For the text-containing cell, return its midpoint in (X, Y) coordinate format. 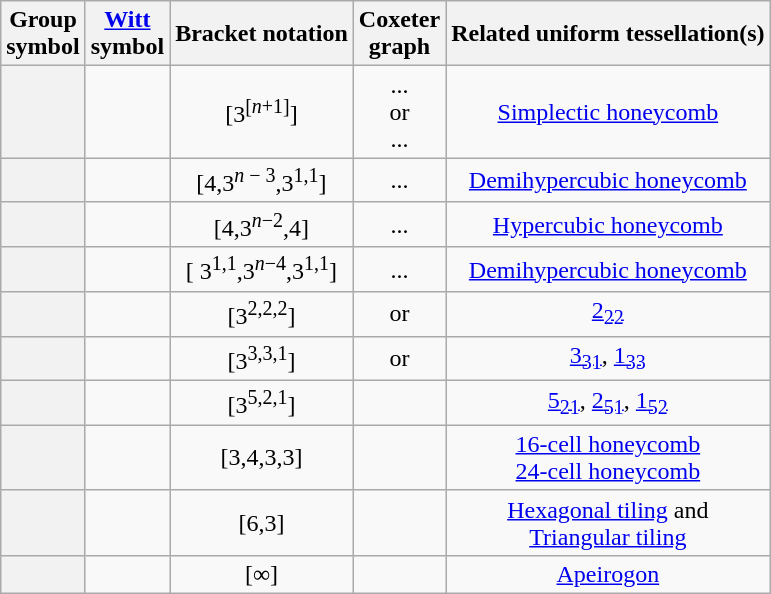
Wittsymbol (127, 34)
Bracket notation (262, 34)
[33,3,1] (262, 358)
Simplectic honeycomb (608, 112)
16-cell honeycomb24-cell honeycomb (608, 458)
[6,3] (262, 522)
Groupsymbol (43, 34)
Related uniform tessellation(s) (608, 34)
222 (608, 314)
Hypercubic honeycomb (608, 224)
Coxetergraph (399, 34)
Hexagonal tiling andTriangular tiling (608, 522)
...or... (399, 112)
[4,3n − 3,31,1] (262, 180)
[ 31,1,3n−4,31,1] (262, 270)
521, 251, 152 (608, 404)
331, 133 (608, 358)
Apeirogon (608, 574)
[3,4,3,3] (262, 458)
[∞] (262, 574)
[35,2,1] (262, 404)
[3[n+1]] (262, 112)
[32,2,2] (262, 314)
[4,3n−2,4] (262, 224)
